Capture the cell that displays the provided text and extract its [X, Y] central coordinate. 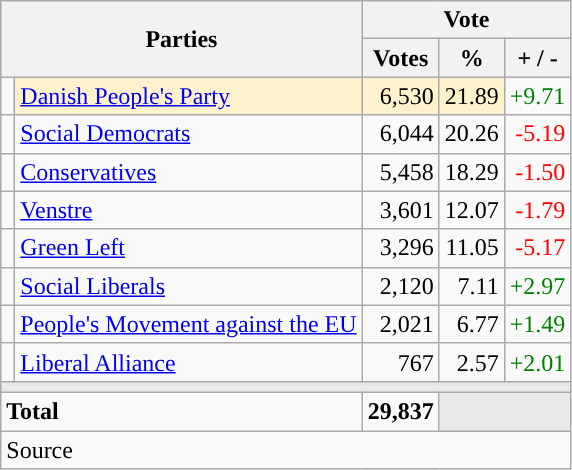
11.05 [472, 248]
2,021 [400, 324]
6,044 [400, 134]
3,601 [400, 210]
Total [182, 411]
Parties [182, 39]
Source [286, 449]
18.29 [472, 172]
Social Democrats [188, 134]
2,120 [400, 286]
6.77 [472, 324]
+2.97 [538, 286]
+ / - [538, 58]
21.89 [472, 96]
20.26 [472, 134]
Venstre [188, 210]
2.57 [472, 362]
3,296 [400, 248]
-1.50 [538, 172]
People's Movement against the EU [188, 324]
% [472, 58]
-5.17 [538, 248]
Danish People's Party [188, 96]
+1.49 [538, 324]
Social Liberals [188, 286]
-5.19 [538, 134]
Liberal Alliance [188, 362]
5,458 [400, 172]
Conservatives [188, 172]
-1.79 [538, 210]
7.11 [472, 286]
+9.71 [538, 96]
29,837 [400, 411]
Green Left [188, 248]
Votes [400, 58]
Vote [466, 20]
767 [400, 362]
+2.01 [538, 362]
12.07 [472, 210]
6,530 [400, 96]
